For the text-containing cell, return its midpoint in [x, y] coordinate format. 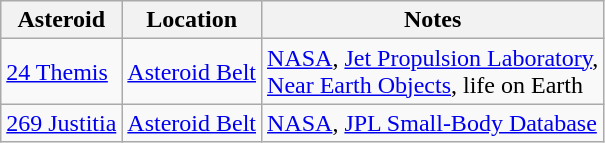
NASA, Jet Propulsion Laboratory, Near Earth Objects, life on Earth [433, 72]
Location [192, 20]
269 Justitia [62, 123]
Asteroid [62, 20]
Notes [433, 20]
NASA, JPL Small-Body Database [433, 123]
24 Themis [62, 72]
